Locate the cell with the specified text and output its [x, y] center coordinate. 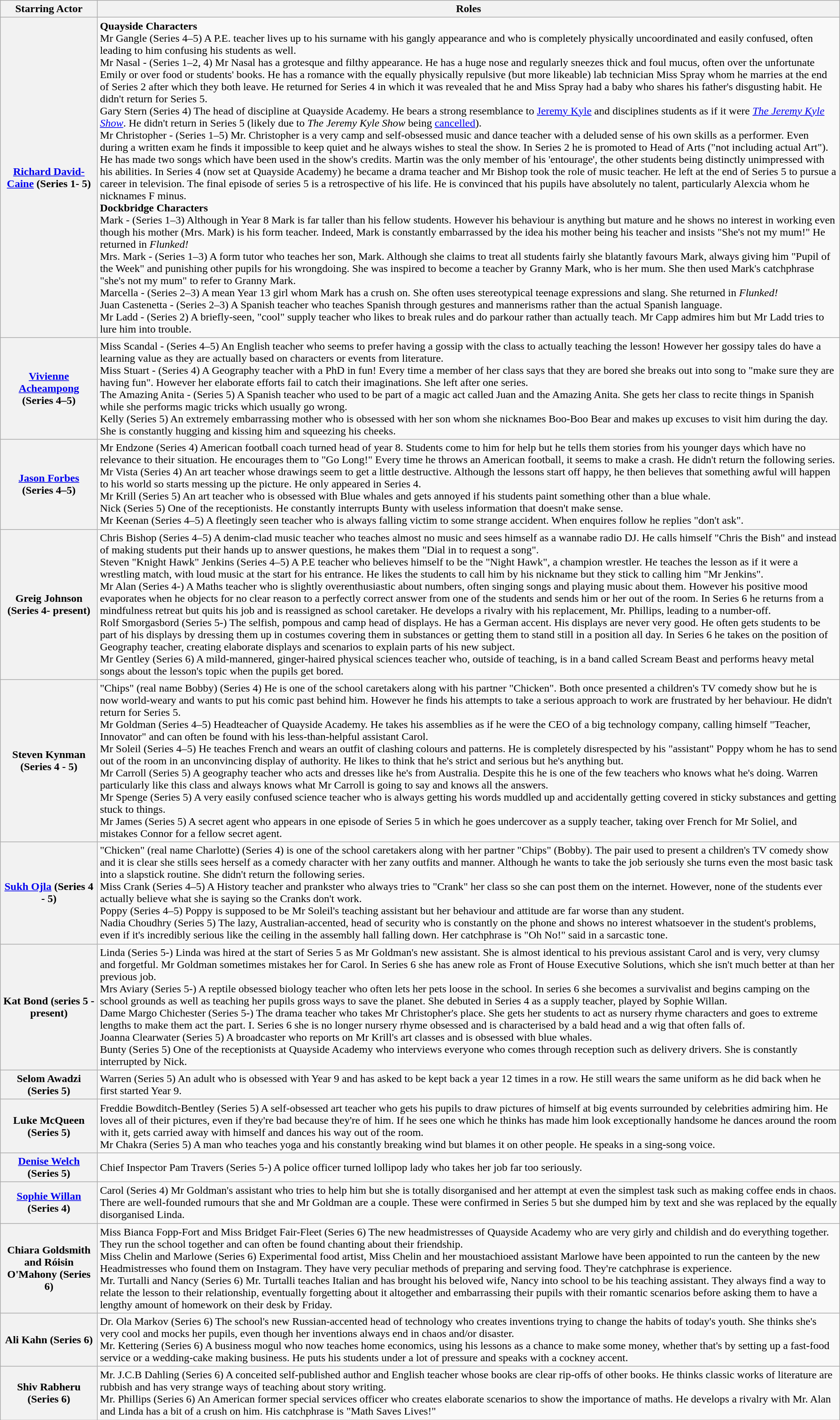
Chiara Goldsmith and Róisin O'Mahony (Series 6) [49, 1268]
Greig Johnson (Series 4- present) [49, 604]
Ali Kahn (Series 6) [49, 1340]
Chief Inspector Pam Travers (Series 5-) A police officer turned lollipop lady who takes her job far too seriously. [468, 1167]
Shiv Rabheru (Series 6) [49, 1393]
Sukh Ojla (Series 4 - 5) [49, 893]
Sophie Willan (Series 4) [49, 1202]
Vivienne Acheampong (Series 4–5) [49, 389]
Steven Kynman (Series 4 - 5) [49, 761]
Selom Awadzi (Series 5) [49, 1084]
Luke McQueen (Series 5) [49, 1126]
Kat Bond (series 5 - present) [49, 1007]
Roles [468, 9]
Jason Forbes (Series 4–5) [49, 484]
Denise Welch (Series 5) [49, 1167]
Starring Actor [49, 9]
Richard David-Caine (Series 1- 5) [49, 178]
